Return the [X, Y] coordinate for the center point of the cell that contains the specified text.  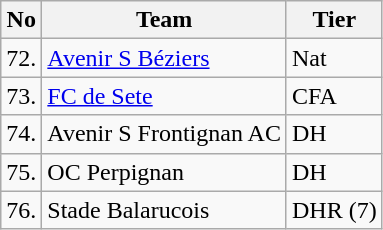
Avenir S Frontignan AC [164, 134]
Team [164, 20]
75. [22, 172]
CFA [334, 96]
Tier [334, 20]
72. [22, 58]
73. [22, 96]
Nat [334, 58]
No [22, 20]
OC Perpignan [164, 172]
74. [22, 134]
Stade Balarucois [164, 210]
Avenir S Béziers [164, 58]
FC de Sete [164, 96]
76. [22, 210]
DHR (7) [334, 210]
